Locate the cell with the specified text and output its [X, Y] center coordinate. 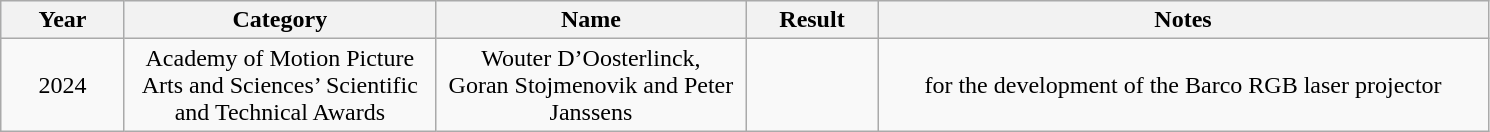
Academy of Motion Picture Arts and Sciences’ Scientific and Technical Awards [280, 85]
Category [280, 20]
Result [812, 20]
Year [63, 20]
Notes [1184, 20]
Name [590, 20]
Wouter D’Oosterlinck,Goran Stojmenovik and Peter Janssens [590, 85]
2024 [63, 85]
for the development of the Barco RGB laser projector [1184, 85]
